Identify which cell holds the provided text, then report its [X, Y] central coordinate. 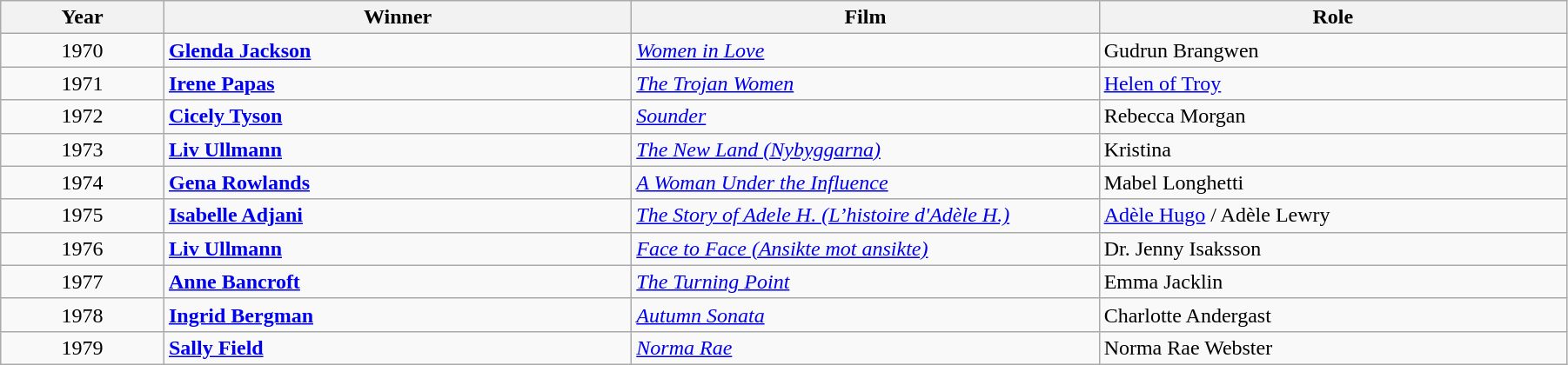
1979 [83, 348]
Year [83, 17]
1978 [83, 315]
Sally Field [397, 348]
1973 [83, 149]
Film [865, 17]
Ingrid Bergman [397, 315]
Dr. Jenny Isaksson [1333, 249]
Norma Rae Webster [1333, 348]
1972 [83, 116]
Role [1333, 17]
The Turning Point [865, 282]
Isabelle Adjani [397, 216]
Winner [397, 17]
1977 [83, 282]
1970 [83, 50]
Women in Love [865, 50]
Kristina [1333, 149]
Cicely Tyson [397, 116]
1976 [83, 249]
Autumn Sonata [865, 315]
1975 [83, 216]
Glenda Jackson [397, 50]
Helen of Troy [1333, 83]
Irene Papas [397, 83]
Anne Bancroft [397, 282]
Norma Rae [865, 348]
1971 [83, 83]
Charlotte Andergast [1333, 315]
The Trojan Women [865, 83]
Emma Jacklin [1333, 282]
Face to Face (Ansikte mot ansikte) [865, 249]
Gena Rowlands [397, 182]
Rebecca Morgan [1333, 116]
Sounder [865, 116]
A Woman Under the Influence [865, 182]
Adèle Hugo / Adèle Lewry [1333, 216]
1974 [83, 182]
The Story of Adele H. (L’histoire d'Adèle H.) [865, 216]
Mabel Longhetti [1333, 182]
The New Land (Nybyggarna) [865, 149]
Gudrun Brangwen [1333, 50]
